Pinpoint the cell where the given text exists, returning its [X, Y] midpoint coordinate. 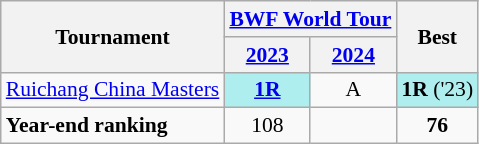
76 [437, 126]
1R [267, 90]
2024 [353, 55]
1R ('23) [437, 90]
Tournament [113, 36]
A [353, 90]
Ruichang China Masters [113, 90]
Best [437, 36]
2023 [267, 55]
BWF World Tour [310, 19]
108 [267, 126]
Year-end ranking [113, 126]
